Scan for the cell matching the given text and deliver its [x, y] coordinate at center. 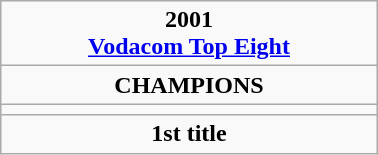
CHAMPIONS [189, 85]
1st title [189, 134]
2001 Vodacom Top Eight [189, 34]
